Scan for the cell matching the given text and deliver its [X, Y] coordinate at center. 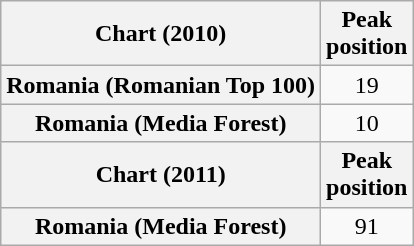
Romania (Romanian Top 100) [161, 85]
Chart (2010) [161, 34]
Chart (2011) [161, 174]
91 [367, 226]
19 [367, 85]
10 [367, 123]
